Extract the (x, y) coordinate from the center of the cell holding the provided text.  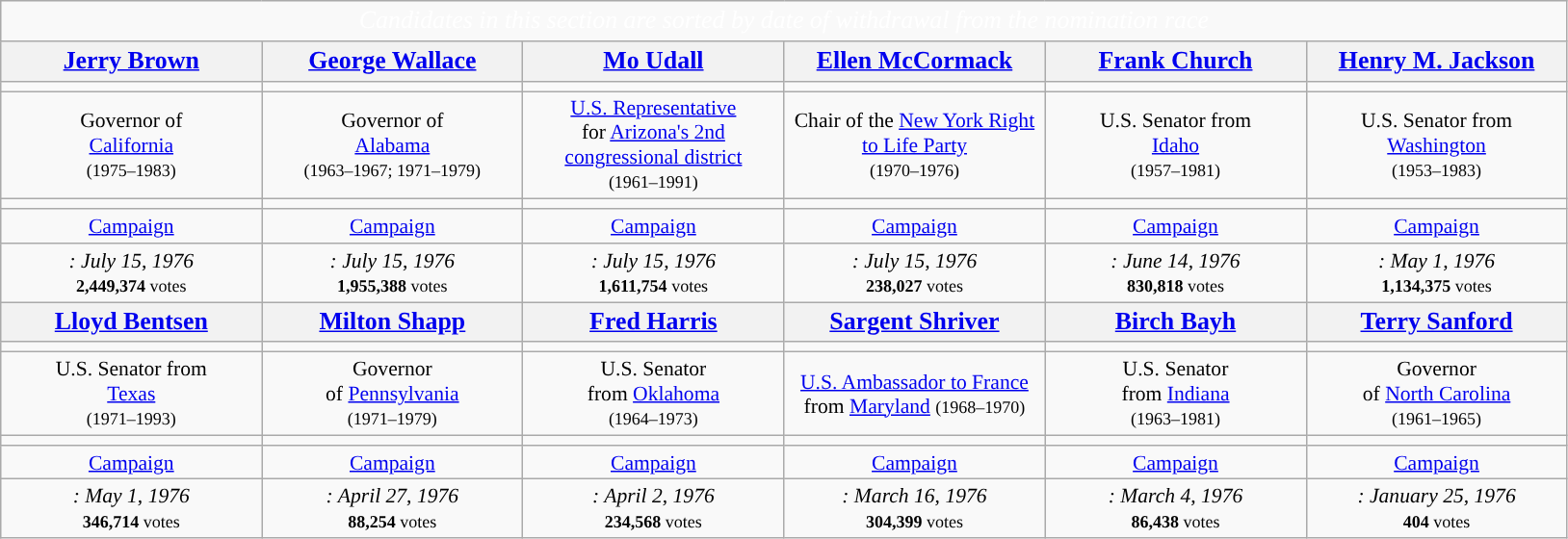
: July 15, 19762,449,374 votes (131, 273)
Mo Udall (653, 62)
: May 1, 1976346,714 votes (131, 508)
U.S. Senator fromIdaho(1957–1981) (1175, 145)
: April 2, 1976234,568 votes (653, 508)
Governor ofCalifornia(1975–1983) (131, 145)
: July 15, 19761,611,754 votes (653, 273)
U.S. Senator fromTexas(1971–1993) (131, 395)
Sargent Shriver (915, 322)
U.S. Ambassador to France from Maryland (1968–1970) (915, 395)
U.S. Senatorfrom Oklahoma(1964–1973) (653, 395)
U.S. Senatorfrom Indiana(1963–1981) (1175, 395)
Candidates in this section are sorted by date of withdrawal from the nomination race (784, 21)
Ellen McCormack (915, 62)
: January 25, 1976404 votes (1437, 508)
: July 15, 1976238,027 votes (915, 273)
U.S. Representativefor Arizona's 2nd congressional district(1961–1991) (653, 145)
Fred Harris (653, 322)
Governorof North Carolina(1961–1965) (1437, 395)
: March 4, 197686,438 votes (1175, 508)
Frank Church (1175, 62)
: July 15, 19761,955,388 votes (393, 273)
Governor ofAlabama(1963–1967; 1971–1979) (393, 145)
Governorof Pennsylvania(1971–1979) (393, 395)
: June 14, 1976830,818 votes (1175, 273)
Terry Sanford (1437, 322)
George Wallace (393, 62)
Henry M. Jackson (1437, 62)
Birch Bayh (1175, 322)
: March 16, 1976304,399 votes (915, 508)
Jerry Brown (131, 62)
Lloyd Bentsen (131, 322)
: May 1, 19761,134,375 votes (1437, 273)
Chair of the New York Right to Life Party(1970–1976) (915, 145)
Milton Shapp (393, 322)
U.S. Senator fromWashington(1953–1983) (1437, 145)
: April 27, 197688,254 votes (393, 508)
